Search for the cell housing the specified text and yield its [X, Y] center coordinate. 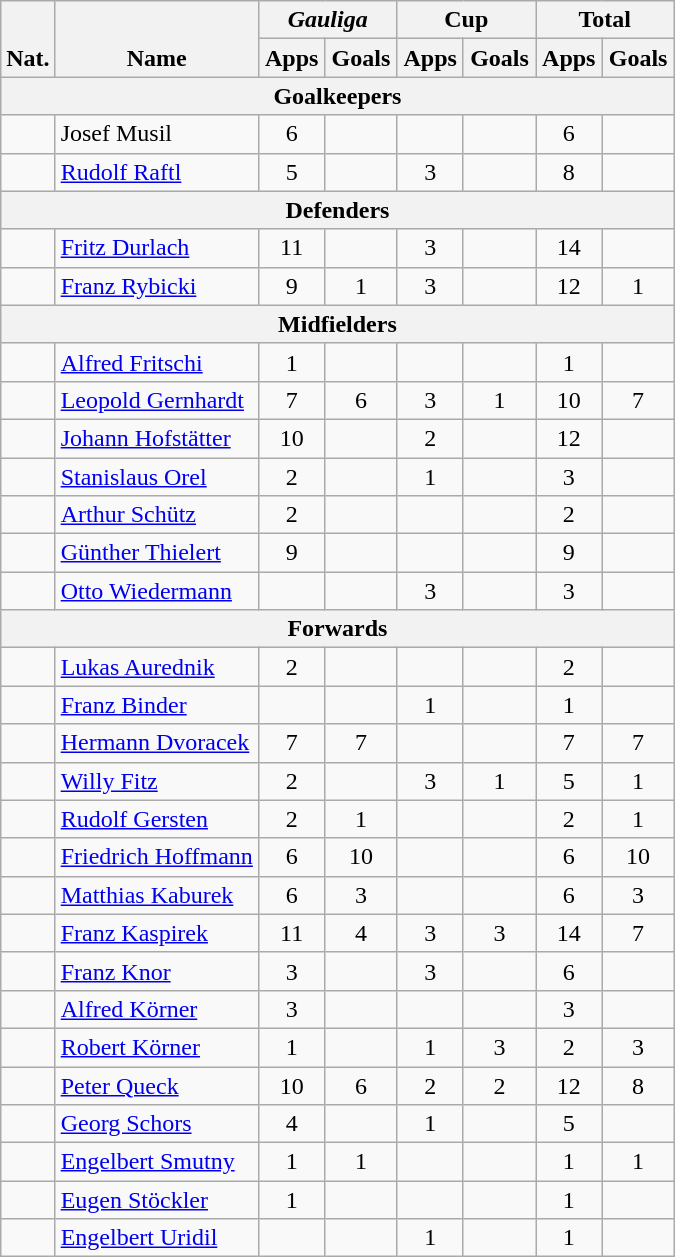
Franz Kaspirek [156, 933]
Rudolf Gersten [156, 819]
Gauliga [328, 20]
Johann Hofstätter [156, 438]
Günther Thielert [156, 553]
Franz Binder [156, 705]
Nat. [28, 39]
Engelbert Uridil [156, 1238]
Rudolf Raftl [156, 172]
Stanislaus Orel [156, 477]
Friedrich Hoffmann [156, 857]
Alfred Körner [156, 1009]
Franz Knor [156, 971]
Alfred Fritschi [156, 362]
Hermann Dvoracek [156, 743]
Eugen Stöckler [156, 1200]
Leopold Gernhardt [156, 400]
Franz Rybicki [156, 286]
Forwards [338, 629]
Midfielders [338, 324]
Goalkeepers [338, 96]
Engelbert Smutny [156, 1162]
Total [606, 20]
Name [156, 39]
Willy Fitz [156, 781]
Josef Musil [156, 134]
Defenders [338, 210]
Lukas Aurednik [156, 667]
Matthias Kaburek [156, 895]
Georg Schors [156, 1124]
Arthur Schütz [156, 515]
Cup [466, 20]
Peter Queck [156, 1085]
Otto Wiedermann [156, 591]
Fritz Durlach [156, 248]
Robert Körner [156, 1047]
